Output the (x, y) coordinate of the center of the cell containing the given text.  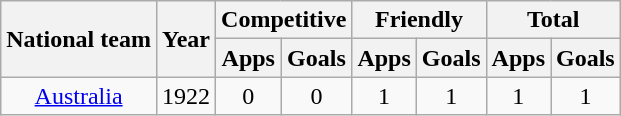
Australia (79, 96)
Total (553, 20)
Year (186, 39)
Competitive (284, 20)
National team (79, 39)
Friendly (419, 20)
1922 (186, 96)
